Capture the cell that displays the provided text and extract its [X, Y] central coordinate. 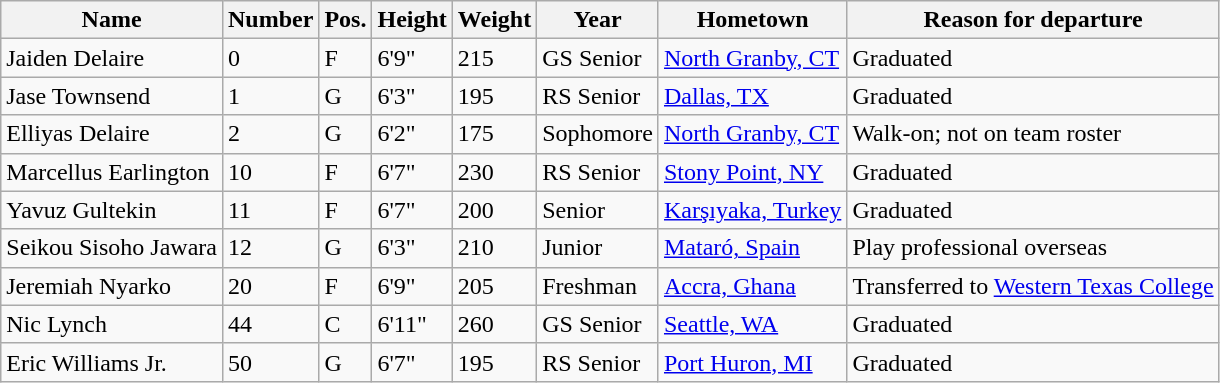
Seikou Sisoho Jawara [112, 248]
50 [270, 362]
215 [494, 58]
Mataró, Spain [752, 248]
Reason for departure [1033, 20]
Freshman [598, 286]
Senior [598, 210]
Sophomore [598, 134]
Marcellus Earlington [112, 172]
Play professional overseas [1033, 248]
Jeremiah Nyarko [112, 286]
Junior [598, 248]
Accra, Ghana [752, 286]
Seattle, WA [752, 324]
Eric Williams Jr. [112, 362]
6'11" [412, 324]
175 [494, 134]
205 [494, 286]
Weight [494, 20]
Karşıyaka, Turkey [752, 210]
Jaiden Delaire [112, 58]
10 [270, 172]
20 [270, 286]
Port Huron, MI [752, 362]
2 [270, 134]
Elliyas Delaire [112, 134]
Year [598, 20]
Nic Lynch [112, 324]
1 [270, 96]
Pos. [346, 20]
Yavuz Gultekin [112, 210]
Dallas, TX [752, 96]
Number [270, 20]
Height [412, 20]
Walk-on; not on team roster [1033, 134]
Transferred to Western Texas College [1033, 286]
6'2" [412, 134]
260 [494, 324]
Stony Point, NY [752, 172]
Name [112, 20]
44 [270, 324]
230 [494, 172]
Jase Townsend [112, 96]
11 [270, 210]
0 [270, 58]
200 [494, 210]
210 [494, 248]
Hometown [752, 20]
12 [270, 248]
C [346, 324]
